Pinpoint the cell where the given text exists, returning its [X, Y] midpoint coordinate. 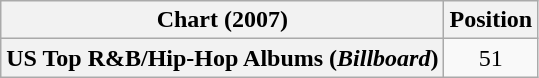
Chart (2007) [222, 20]
US Top R&B/Hip-Hop Albums (Billboard) [222, 58]
51 [491, 58]
Position [491, 20]
